Return (x, y) of the center of cell containing provided text 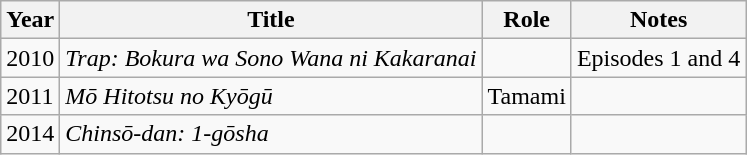
Tamami (526, 96)
2011 (30, 96)
Notes (658, 20)
Trap: Bokura wa Sono Wana ni Kakaranai (271, 58)
Episodes 1 and 4 (658, 58)
Chinsō-dan: 1-gōsha (271, 134)
2014 (30, 134)
2010 (30, 58)
Year (30, 20)
Role (526, 20)
Title (271, 20)
Mō Hitotsu no Kyōgū (271, 96)
